Return [x, y] of the center of cell containing provided text 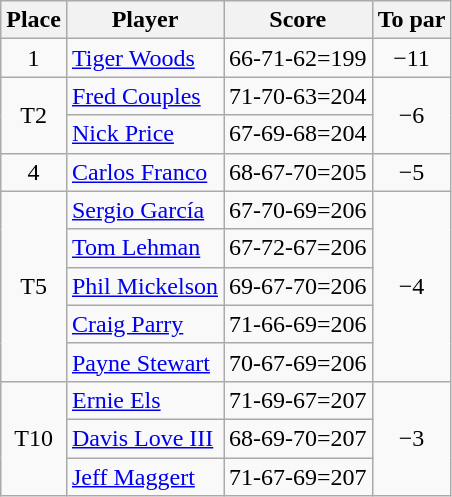
T2 [34, 115]
Player [144, 20]
68-69-70=207 [298, 438]
66-71-62=199 [298, 58]
Place [34, 20]
T10 [34, 438]
Phil Mickelson [144, 286]
71-70-63=204 [298, 96]
Nick Price [144, 134]
Sergio García [144, 210]
68-67-70=205 [298, 172]
T5 [34, 286]
Tom Lehman [144, 248]
To par [412, 20]
Davis Love III [144, 438]
Craig Parry [144, 324]
71-66-69=206 [298, 324]
69-67-70=206 [298, 286]
67-69-68=204 [298, 134]
Fred Couples [144, 96]
67-70-69=206 [298, 210]
Jeff Maggert [144, 477]
−5 [412, 172]
67-72-67=206 [298, 248]
−6 [412, 115]
71-67-69=207 [298, 477]
70-67-69=206 [298, 362]
−3 [412, 438]
−11 [412, 58]
4 [34, 172]
Payne Stewart [144, 362]
Score [298, 20]
Ernie Els [144, 400]
1 [34, 58]
Carlos Franco [144, 172]
71-69-67=207 [298, 400]
−4 [412, 286]
Tiger Woods [144, 58]
